Return the [x, y] coordinate for the center point of the cell that contains the specified text.  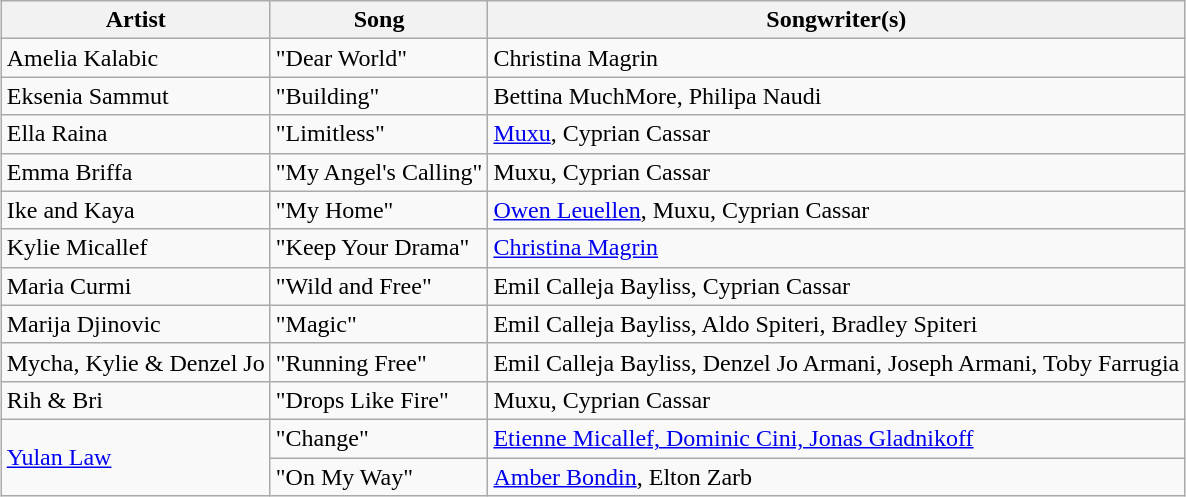
"Change" [379, 438]
Artist [136, 20]
Marija Djinovic [136, 324]
"Wild and Free" [379, 286]
Yulan Law [136, 457]
Rih & Bri [136, 400]
"My Home" [379, 210]
Ella Raina [136, 134]
"On My Way" [379, 477]
Kylie Micallef [136, 248]
Amber Bondin, Elton Zarb [836, 477]
Emma Briffa [136, 172]
Emil Calleja Bayliss, Denzel Jo Armani, Joseph Armani, Toby Farrugia [836, 362]
Mycha, Kylie & Denzel Jo [136, 362]
"Building" [379, 96]
Bettina MuchMore, Philipa Naudi [836, 96]
Song [379, 20]
"Limitless" [379, 134]
Emil Calleja Bayliss, Cyprian Cassar [836, 286]
"Drops Like Fire" [379, 400]
Songwriter(s) [836, 20]
Owen Leuellen, Muxu, Cyprian Cassar [836, 210]
"Dear World" [379, 58]
Maria Curmi [136, 286]
"My Angel's Calling" [379, 172]
Ike and Kaya [136, 210]
Eksenia Sammut [136, 96]
"Running Free" [379, 362]
"Keep Your Drama" [379, 248]
Emil Calleja Bayliss, Aldo Spiteri, Bradley Spiteri [836, 324]
Amelia Kalabic [136, 58]
"Magic" [379, 324]
Etienne Micallef, Dominic Cini, Jonas Gladnikoff [836, 438]
